Provide the [X, Y] coordinate of the cell's center where the given text is located.  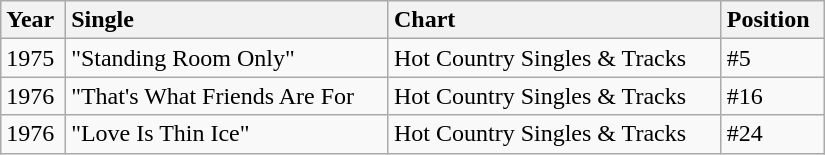
Position [772, 20]
#5 [772, 58]
#24 [772, 134]
"Standing Room Only" [228, 58]
1975 [34, 58]
Year [34, 20]
"Love Is Thin Ice" [228, 134]
"That's What Friends Are For [228, 96]
#16 [772, 96]
Single [228, 20]
Chart [554, 20]
